Identify which cell holds the provided text, then report its (x, y) central coordinate. 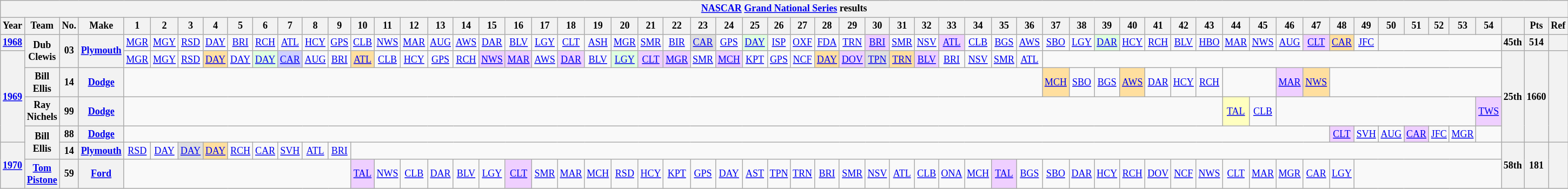
52 (1439, 26)
36 (1029, 26)
10 (363, 26)
45 (1263, 26)
Ray Nichels (42, 111)
11 (387, 26)
21 (651, 26)
NASCAR Grand National Series results (784, 9)
25 (755, 26)
Year (13, 26)
ASH (598, 42)
53 (1463, 26)
13 (441, 26)
1970 (13, 165)
88 (69, 134)
12 (414, 26)
47 (1316, 26)
8 (315, 26)
37 (1056, 26)
5 (240, 26)
32 (927, 26)
2 (164, 26)
Team (42, 26)
Tom Pistone (42, 174)
59 (69, 174)
19 (598, 26)
1969 (13, 97)
17 (545, 26)
48 (1342, 26)
OXF (802, 42)
40 (1132, 26)
30 (877, 26)
49 (1366, 26)
1660 (1537, 97)
15 (492, 26)
AST (755, 174)
03 (69, 51)
99 (69, 111)
44 (1236, 26)
Ford (101, 174)
18 (571, 26)
6 (265, 26)
9 (340, 26)
46 (1290, 26)
28 (827, 26)
33 (952, 26)
50 (1391, 26)
1968 (13, 42)
Dub Clewis (42, 51)
Make (101, 26)
43 (1209, 26)
No. (69, 26)
24 (729, 26)
1 (137, 26)
41 (1158, 26)
20 (625, 26)
FDA (827, 42)
51 (1417, 26)
3 (190, 26)
29 (852, 26)
ISP (779, 42)
25th (1513, 97)
181 (1537, 165)
45th (1513, 42)
31 (902, 26)
58th (1513, 165)
22 (677, 26)
54 (1489, 26)
TWS (1489, 111)
38 (1081, 26)
27 (802, 26)
35 (1005, 26)
514 (1537, 42)
26 (779, 26)
42 (1184, 26)
Ref (1558, 26)
Pts (1537, 26)
4 (215, 26)
ONA (952, 174)
23 (703, 26)
7 (290, 26)
39 (1107, 26)
16 (519, 26)
HBO (1209, 42)
34 (978, 26)
BIR (677, 42)
